Pinpoint the cell where the given text exists, returning its [x, y] midpoint coordinate. 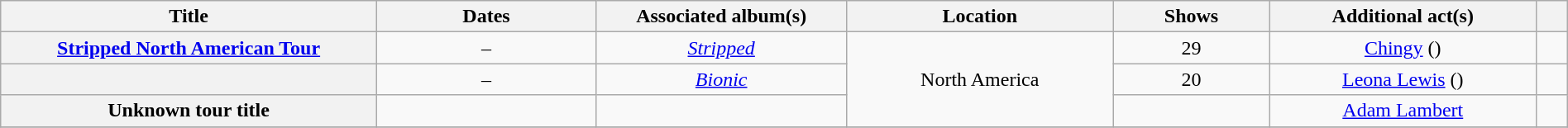
20 [1191, 79]
Stripped [721, 48]
Shows [1191, 17]
Bionic [721, 79]
29 [1191, 48]
Additional act(s) [1403, 17]
Chingy () [1403, 48]
Title [189, 17]
Leona Lewis () [1403, 79]
Location [980, 17]
Dates [486, 17]
Adam Lambert [1403, 111]
North America [980, 79]
Associated album(s) [721, 17]
Unknown tour title [189, 111]
Stripped North American Tour [189, 48]
